Locate the cell with the specified text and output its (X, Y) center coordinate. 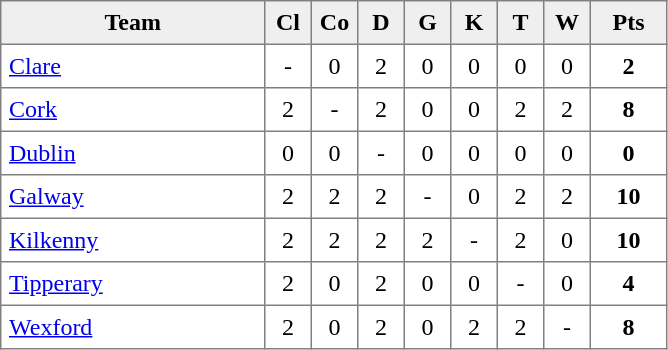
T (520, 23)
Team (133, 23)
K (474, 23)
Dublin (133, 153)
W (567, 23)
Clare (133, 66)
G (427, 23)
Cork (133, 110)
Wexford (133, 327)
Co (334, 23)
Kilkenny (133, 240)
Tipperary (133, 284)
Cl (288, 23)
Galway (133, 197)
Pts (628, 23)
4 (628, 284)
D (381, 23)
